Find where the given text appears and provide that cell's center as [X, Y] coordinate. 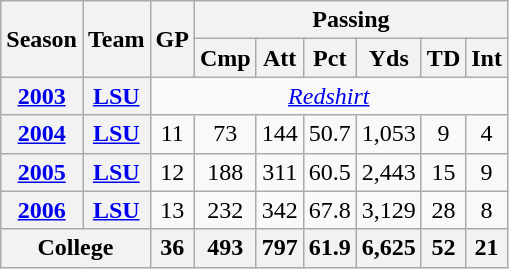
Int [487, 58]
2003 [42, 96]
232 [225, 210]
College [76, 248]
15 [443, 172]
311 [280, 172]
188 [225, 172]
21 [487, 248]
342 [280, 210]
3,129 [388, 210]
2004 [42, 134]
67.8 [330, 210]
493 [225, 248]
TD [443, 58]
2005 [42, 172]
Cmp [225, 58]
2006 [42, 210]
1,053 [388, 134]
52 [443, 248]
797 [280, 248]
6,625 [388, 248]
2,443 [388, 172]
Redshirt [328, 96]
Pct [330, 58]
Passing [350, 20]
8 [487, 210]
Season [42, 39]
Yds [388, 58]
36 [172, 248]
12 [172, 172]
Att [280, 58]
60.5 [330, 172]
50.7 [330, 134]
11 [172, 134]
13 [172, 210]
GP [172, 39]
73 [225, 134]
144 [280, 134]
Team [116, 39]
61.9 [330, 248]
28 [443, 210]
4 [487, 134]
